Return the (x, y) coordinate for the center point of the cell that contains the specified text.  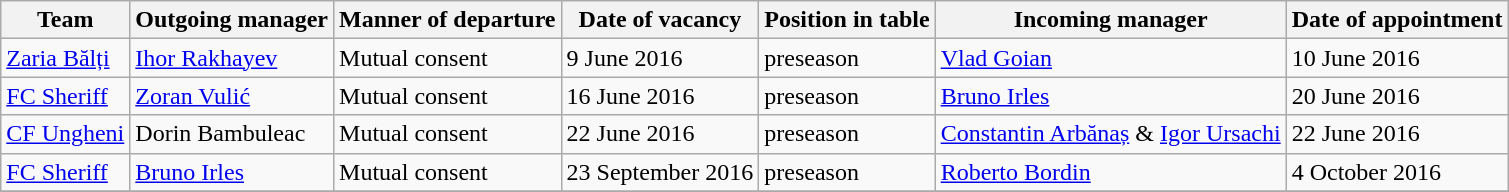
Position in table (847, 20)
4 October 2016 (1397, 172)
CF Ungheni (66, 134)
Incoming manager (1110, 20)
Dorin Bambuleac (232, 134)
Vlad Goian (1110, 58)
Constantin Arbănaș & Igor Ursachi (1110, 134)
Roberto Bordin (1110, 172)
Outgoing manager (232, 20)
23 September 2016 (660, 172)
Manner of departure (448, 20)
Zaria Bălți (66, 58)
Ihor Rakhayev (232, 58)
Zoran Vulić (232, 96)
20 June 2016 (1397, 96)
Date of vacancy (660, 20)
9 June 2016 (660, 58)
Team (66, 20)
Date of appointment (1397, 20)
10 June 2016 (1397, 58)
16 June 2016 (660, 96)
